From the cell containing the given text, extract its center point as (X, Y) coordinate. 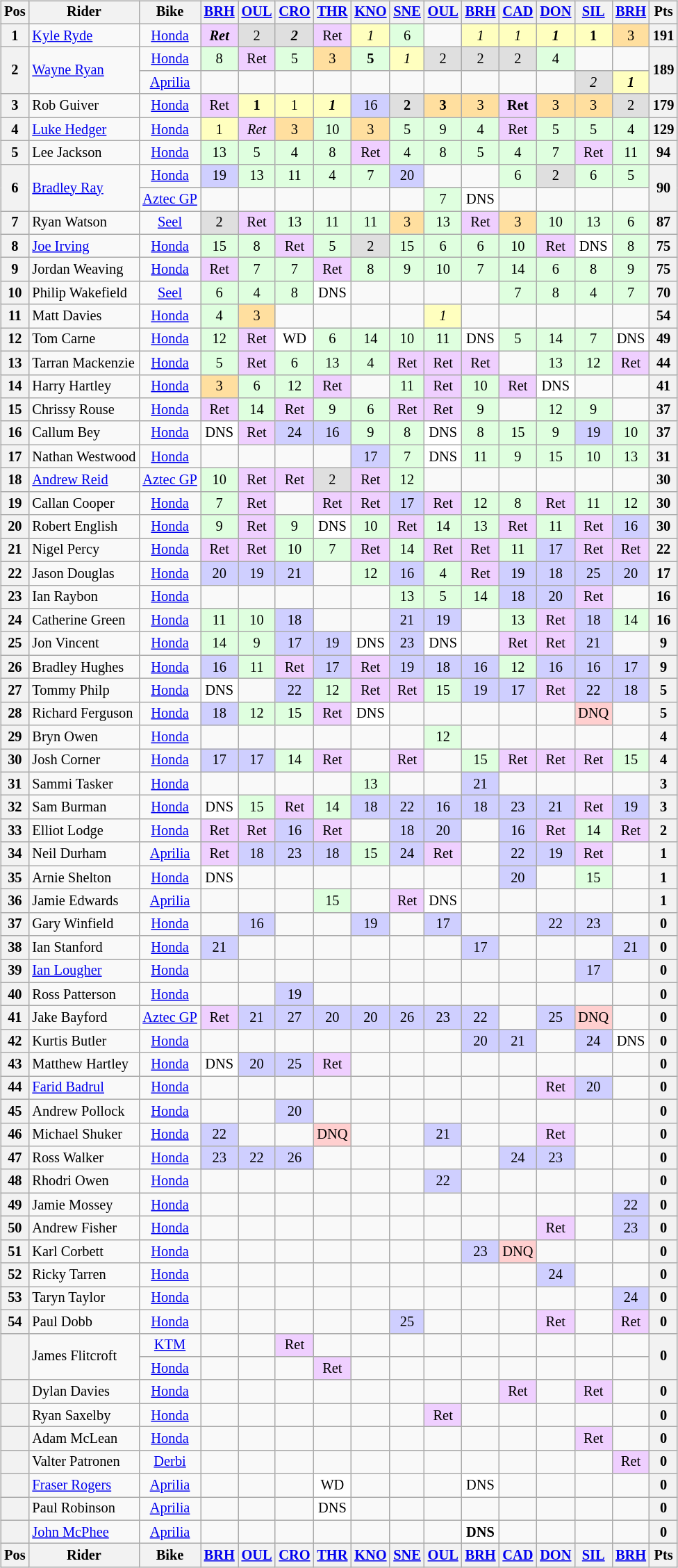
Valter Patronen (83, 1462)
Catherine Green (83, 620)
Josh Corner (83, 761)
36 (15, 901)
Callan Cooper (83, 503)
Jon Vincent (83, 643)
Tommy Philp (83, 691)
Matt Davies (83, 316)
189 (663, 71)
Ryan Watson (83, 223)
Nigel Percy (83, 550)
42 (15, 1041)
51 (15, 1251)
Matthew Hartley (83, 1064)
Ryan Saxelby (83, 1415)
Dylan Davies (83, 1392)
Sam Burman (83, 807)
Farid Badrul (83, 1088)
Ross Patterson (83, 994)
Bryn Owen (83, 737)
28 (15, 713)
Neil Durham (83, 854)
Callum Bey (83, 433)
Nathan Westwood (83, 456)
34 (15, 854)
Sammi Tasker (83, 784)
Gary Winfield (83, 924)
29 (15, 737)
129 (663, 129)
38 (15, 948)
Harry Hartley (83, 386)
Michael Shuker (83, 1134)
Wayne Ryan (83, 71)
Rob Guiver (83, 106)
Paul Dobb (83, 1321)
Andrew Pollock (83, 1111)
Paul Robinson (83, 1509)
87 (663, 223)
Ian Lougher (83, 971)
52 (15, 1275)
43 (15, 1064)
Tom Carne (83, 340)
Ross Walker (83, 1158)
Ian Stanford (83, 948)
35 (15, 877)
Chrissy Rouse (83, 410)
Jason Douglas (83, 573)
Adam McLean (83, 1439)
Arnie Shelton (83, 877)
Andrew Fisher (83, 1228)
Jamie Mossey (83, 1205)
Kyle Ryde (83, 35)
94 (663, 153)
Kurtis Butler (83, 1041)
Jamie Edwards (83, 901)
Andrew Reid (83, 480)
Karl Corbett (83, 1251)
Derbi (169, 1462)
39 (15, 971)
Ian Raybon (83, 597)
Robert English (83, 527)
Richard Ferguson (83, 713)
Rhodri Owen (83, 1181)
John McPhee (83, 1532)
53 (15, 1298)
Bradley Ray (83, 188)
90 (663, 188)
48 (15, 1181)
32 (15, 807)
Bradley Hughes (83, 667)
Tarran Mackenzie (83, 363)
James Flitcroft (83, 1356)
Ricky Tarren (83, 1275)
191 (663, 35)
45 (15, 1111)
Jordan Weaving (83, 270)
Luke Hedger (83, 129)
Lee Jackson (83, 153)
70 (663, 293)
Jake Bayford (83, 1018)
Taryn Taylor (83, 1298)
50 (15, 1228)
47 (15, 1158)
Fraser Rogers (83, 1485)
KTM (169, 1345)
Joe Irving (83, 246)
46 (15, 1134)
33 (15, 831)
179 (663, 106)
Elliot Lodge (83, 831)
Philip Wakefield (83, 293)
40 (15, 994)
